Find where the given text appears and provide that cell's center as (X, Y) coordinate. 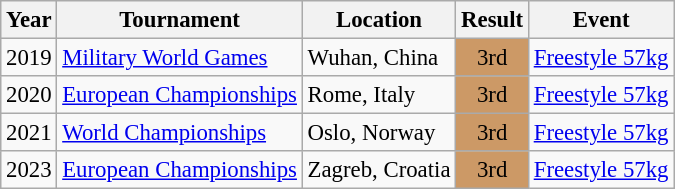
Result (492, 20)
2023 (29, 170)
World Championships (180, 133)
Rome, Italy (379, 95)
Zagreb, Croatia (379, 170)
Location (379, 20)
Wuhan, China (379, 58)
Year (29, 20)
2021 (29, 133)
Oslo, Norway (379, 133)
Tournament (180, 20)
Event (600, 20)
2019 (29, 58)
Military World Games (180, 58)
2020 (29, 95)
